Capture the cell that displays the provided text and extract its (X, Y) central coordinate. 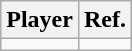
Ref. (104, 20)
Player (40, 20)
